Extract the [x, y] coordinate from the center of the cell holding the provided text.  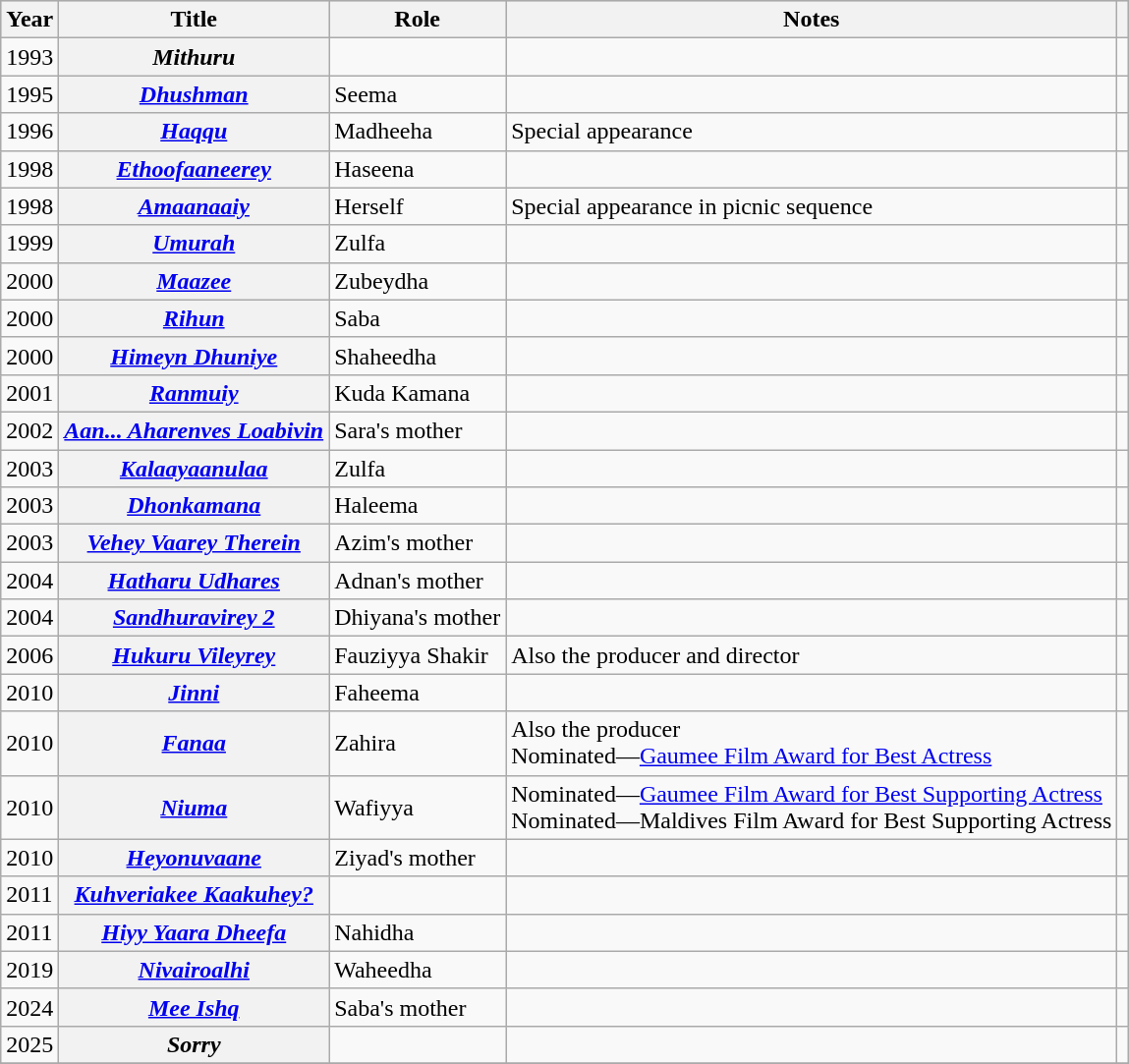
Title [195, 20]
1993 [29, 57]
Haseena [418, 169]
2019 [29, 970]
Mee Ishq [195, 1007]
Maazee [195, 281]
Special appearance [812, 132]
Wafiyya [418, 808]
2001 [29, 393]
Hukuru Vileyrey [195, 655]
Niuma [195, 808]
Haqqu [195, 132]
Amaanaaiy [195, 206]
Himeyn Dhuniye [195, 356]
Role [418, 20]
Fauziyya Shakir [418, 655]
2002 [29, 430]
Hatharu Udhares [195, 581]
Jinni [195, 693]
Heyonuvaane [195, 858]
Ziyad's mother [418, 858]
2024 [29, 1007]
Nahidha [418, 932]
Adnan's mother [418, 581]
Kalaayaanulaa [195, 469]
Saba [418, 318]
Zahira [418, 743]
Sara's mother [418, 430]
Azim's mother [418, 543]
1999 [29, 244]
Year [29, 20]
2025 [29, 1044]
Madheeha [418, 132]
Notes [812, 20]
Mithuru [195, 57]
Waheedha [418, 970]
Special appearance in picnic sequence [812, 206]
Zubeydha [418, 281]
Hiyy Yaara Dheefa [195, 932]
Dhonkamana [195, 506]
Kuhveriakee Kaakuhey? [195, 895]
2006 [29, 655]
Nominated—Gaumee Film Award for Best Supporting ActressNominated—Maldives Film Award for Best Supporting Actress [812, 808]
Sandhuravirey 2 [195, 618]
Aan... Aharenves Loabivin [195, 430]
Shaheedha [418, 356]
Sorry [195, 1044]
Haleema [418, 506]
Faheema [418, 693]
1996 [29, 132]
Rihun [195, 318]
Vehey Vaarey Therein [195, 543]
Seema [418, 94]
Also the producerNominated—Gaumee Film Award for Best Actress [812, 743]
Dhushman [195, 94]
Also the producer and director [812, 655]
Herself [418, 206]
Nivairoalhi [195, 970]
1995 [29, 94]
Ranmuiy [195, 393]
Fanaa [195, 743]
Kuda Kamana [418, 393]
Umurah [195, 244]
Ethoofaaneerey [195, 169]
Dhiyana's mother [418, 618]
Saba's mother [418, 1007]
